Output the [x, y] coordinate of the center of the cell containing the given text.  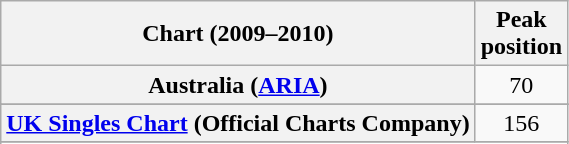
Peak position [521, 34]
UK Singles Chart (Official Charts Company) [238, 123]
Australia (ARIA) [238, 85]
70 [521, 85]
156 [521, 123]
Chart (2009–2010) [238, 34]
